Return (X, Y) of the center of cell containing provided text 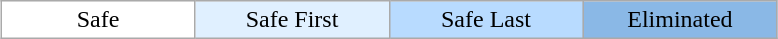
Safe Last (486, 20)
Safe First (292, 20)
Eliminated (680, 20)
Safe (98, 20)
